Return [x, y] of the center of cell containing provided text 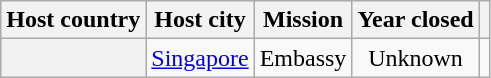
Year closed [416, 20]
Embassy [303, 58]
Unknown [416, 58]
Host country [74, 20]
Singapore [200, 58]
Host city [200, 20]
Mission [303, 20]
